Provide the (x, y) coordinate of the cell's center where the given text is located.  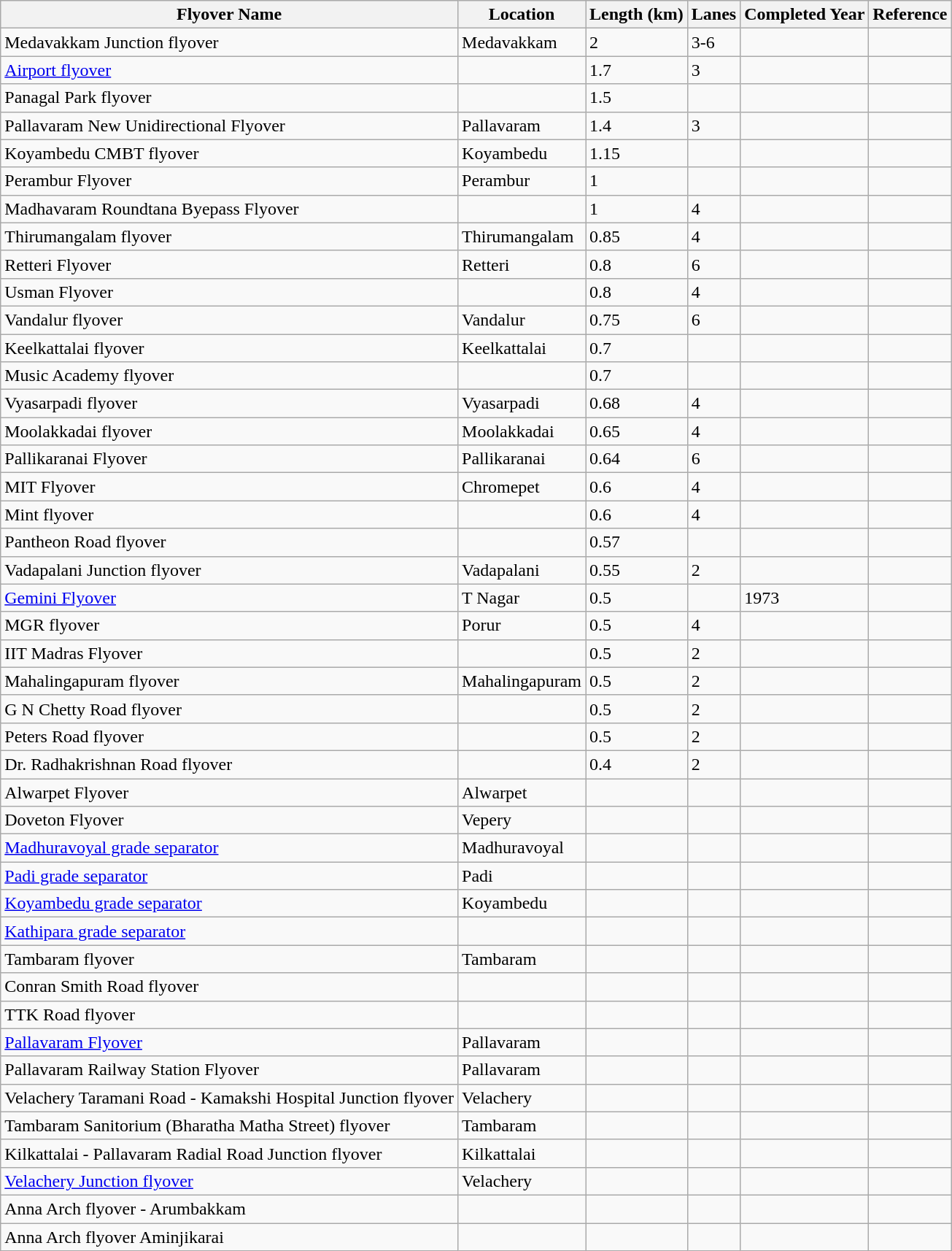
Pallavaram New Unidirectional Flyover (229, 126)
Vandalur flyover (229, 320)
TTK Road flyover (229, 1015)
Kilkattalai (522, 1153)
Lanes (713, 15)
Usman Flyover (229, 292)
Vadapalani Junction flyover (229, 570)
Music Academy flyover (229, 376)
Vepery (522, 820)
Conran Smith Road flyover (229, 987)
Length (km) (637, 15)
0.57 (637, 542)
Pantheon Road flyover (229, 542)
Keelkattalai flyover (229, 348)
Koyambedu CMBT flyover (229, 153)
Retteri Flyover (229, 264)
Velachery Taramani Road - Kamakshi Hospital Junction flyover (229, 1098)
Mint flyover (229, 515)
Chromepet (522, 487)
Koyambedu grade separator (229, 904)
1.7 (637, 70)
0.55 (637, 570)
Location (522, 15)
Vyasarpadi flyover (229, 404)
Mahalingapuram (522, 681)
Dr. Radhakrishnan Road flyover (229, 764)
Gemini Flyover (229, 598)
Moolakkadai (522, 431)
Madhuravoyal grade separator (229, 848)
0.4 (637, 764)
Pallikaranai Flyover (229, 459)
Padi (522, 876)
Vyasarpadi (522, 404)
Flyover Name (229, 15)
Medavakkam Junction flyover (229, 42)
Alwarpet (522, 792)
0.75 (637, 320)
Doveton Flyover (229, 820)
Retteri (522, 264)
Reference (910, 15)
Pallavaram Flyover (229, 1042)
Completed Year (805, 15)
Mahalingapuram flyover (229, 681)
Kathipara grade separator (229, 931)
MIT Flyover (229, 487)
G N Chetty Road flyover (229, 709)
Vadapalani (522, 570)
1.5 (637, 98)
Thirumangalam flyover (229, 236)
Kilkattalai - Pallavaram Radial Road Junction flyover (229, 1153)
0.65 (637, 431)
Pallavaram Railway Station Flyover (229, 1070)
Vandalur (522, 320)
0.68 (637, 404)
1973 (805, 598)
Velachery Junction flyover (229, 1181)
Peters Road flyover (229, 736)
0.85 (637, 236)
Porur (522, 625)
Anna Arch flyover Aminjikarai (229, 1237)
Panagal Park flyover (229, 98)
Moolakkadai flyover (229, 431)
Keelkattalai (522, 348)
Madhavaram Roundtana Byepass Flyover (229, 209)
Alwarpet Flyover (229, 792)
Pallikaranai (522, 459)
Anna Arch flyover - Arumbakkam (229, 1209)
Perambur (522, 181)
Medavakkam (522, 42)
Madhuravoyal (522, 848)
T Nagar (522, 598)
0.64 (637, 459)
Perambur Flyover (229, 181)
IIT Madras Flyover (229, 653)
MGR flyover (229, 625)
Airport flyover (229, 70)
Tambaram flyover (229, 959)
Padi grade separator (229, 876)
3-6 (713, 42)
Tambaram Sanitorium (Bharatha Matha Street) flyover (229, 1125)
Thirumangalam (522, 236)
1.4 (637, 126)
1.15 (637, 153)
